Extract the [X, Y] coordinate from the center of the cell holding the provided text.  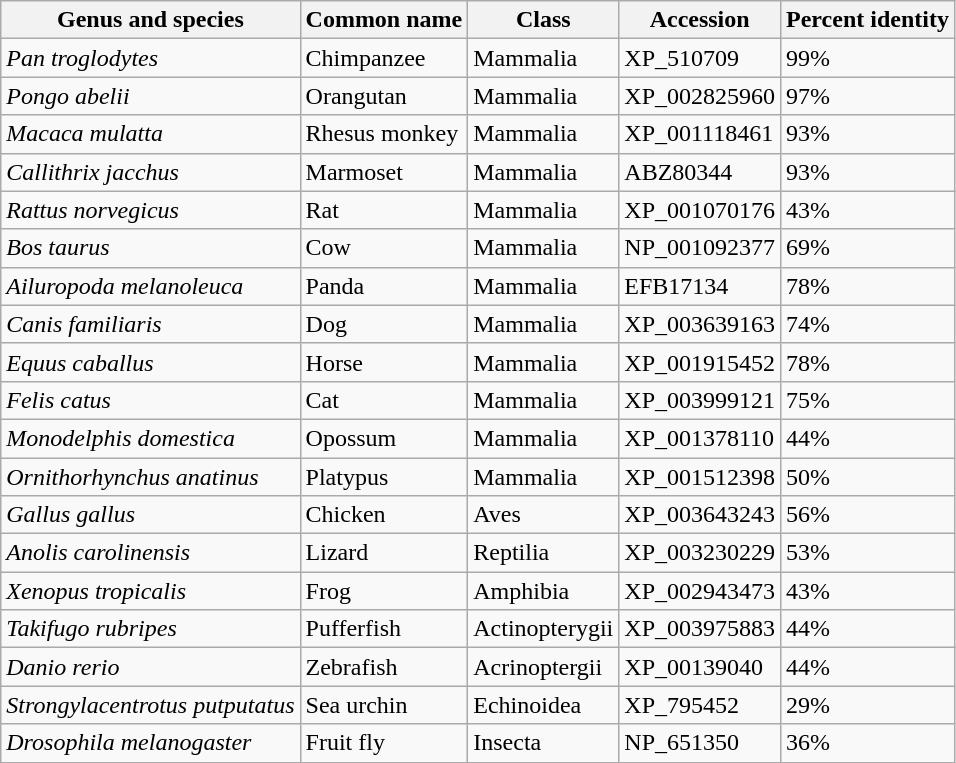
Pan troglodytes [150, 58]
Chimpanzee [384, 58]
Acrinoptergii [544, 667]
36% [868, 743]
Zebrafish [384, 667]
Ornithorhynchus anatinus [150, 477]
50% [868, 477]
Class [544, 20]
Canis familiaris [150, 324]
XP_001915452 [700, 362]
XP_001070176 [700, 210]
Common name [384, 20]
Felis catus [150, 400]
Amphibia [544, 591]
XP_003975883 [700, 629]
XP_510709 [700, 58]
Fruit fly [384, 743]
Reptilia [544, 553]
XP_795452 [700, 705]
Bos taurus [150, 248]
Genus and species [150, 20]
Marmoset [384, 172]
Pongo abelii [150, 96]
Takifugo rubripes [150, 629]
XP_001118461 [700, 134]
Insecta [544, 743]
Lizard [384, 553]
Actinopterygii [544, 629]
XP_001378110 [700, 438]
XP_003643243 [700, 515]
Monodelphis domestica [150, 438]
XP_002943473 [700, 591]
99% [868, 58]
Accession [700, 20]
Pufferfish [384, 629]
Callithrix jacchus [150, 172]
Danio rerio [150, 667]
EFB17134 [700, 286]
Echinoidea [544, 705]
53% [868, 553]
Dog [384, 324]
Equus caballus [150, 362]
XP_003639163 [700, 324]
69% [868, 248]
75% [868, 400]
56% [868, 515]
Ailuropoda melanoleuca [150, 286]
Cow [384, 248]
Horse [384, 362]
Rat [384, 210]
Platypus [384, 477]
XP_002825960 [700, 96]
Drosophila melanogaster [150, 743]
XP_00139040 [700, 667]
NP_001092377 [700, 248]
Xenopus tropicalis [150, 591]
97% [868, 96]
Rhesus monkey [384, 134]
XP_001512398 [700, 477]
Frog [384, 591]
Rattus norvegicus [150, 210]
Cat [384, 400]
Chicken [384, 515]
29% [868, 705]
Aves [544, 515]
XP_003230229 [700, 553]
XP_003999121 [700, 400]
Sea urchin [384, 705]
NP_651350 [700, 743]
Gallus gallus [150, 515]
Strongylacentrotus putputatus [150, 705]
74% [868, 324]
Orangutan [384, 96]
ABZ80344 [700, 172]
Macaca mulatta [150, 134]
Panda [384, 286]
Opossum [384, 438]
Anolis carolinensis [150, 553]
Percent identity [868, 20]
